Output the (x, y) coordinate of the center of the cell containing the given text.  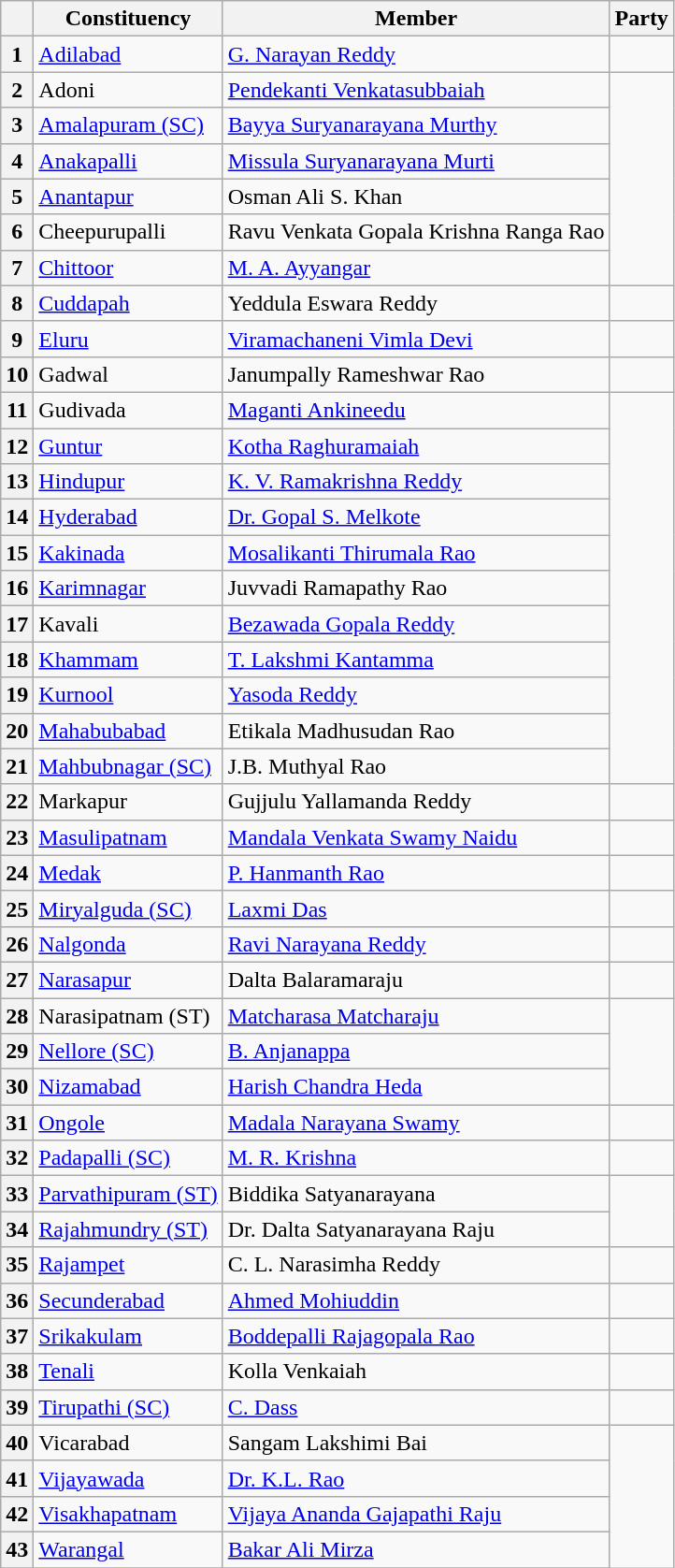
Secunderabad (128, 1300)
Pendekanti Venkatasubbaiah (416, 90)
43 (17, 1549)
Warangal (128, 1549)
38 (17, 1372)
Parvathipuram (ST) (128, 1194)
Anakapalli (128, 161)
14 (17, 517)
Janumpally Rameshwar Rao (416, 374)
M. R. Krishna (416, 1158)
Gadwal (128, 374)
28 (17, 1015)
Visakhapatnam (128, 1514)
Eluru (128, 339)
7 (17, 268)
Cheepurupalli (128, 232)
3 (17, 125)
39 (17, 1407)
5 (17, 196)
Adilabad (128, 54)
4 (17, 161)
Kurnool (128, 695)
Bezawada Gopala Reddy (416, 624)
25 (17, 908)
30 (17, 1087)
Tirupathi (SC) (128, 1407)
29 (17, 1052)
23 (17, 837)
Vijayawada (128, 1478)
6 (17, 232)
Ravi Narayana Reddy (416, 944)
Rajampet (128, 1265)
31 (17, 1123)
B. Anjanappa (416, 1052)
1 (17, 54)
Karimnagar (128, 588)
Biddika Satyanarayana (416, 1194)
32 (17, 1158)
20 (17, 731)
Boddepalli Rajagopala Rao (416, 1336)
34 (17, 1229)
36 (17, 1300)
19 (17, 695)
Hyderabad (128, 517)
Khammam (128, 660)
10 (17, 374)
21 (17, 766)
11 (17, 410)
Amalapuram (SC) (128, 125)
Viramachaneni Vimla Devi (416, 339)
Madala Narayana Swamy (416, 1123)
Kotha Raghuramaiah (416, 446)
Markapur (128, 802)
Mandala Venkata Swamy Naidu (416, 837)
Dr. Gopal S. Melkote (416, 517)
Osman Ali S. Khan (416, 196)
Gujjulu Yallamanda Reddy (416, 802)
Mosalikanti Thirumala Rao (416, 553)
C. L. Narasimha Reddy (416, 1265)
42 (17, 1514)
Nalgonda (128, 944)
Medak (128, 873)
Mahabubabad (128, 731)
G. Narayan Reddy (416, 54)
24 (17, 873)
Etikala Madhusudan Rao (416, 731)
Adoni (128, 90)
Masulipatnam (128, 837)
Dalta Balaramaraju (416, 980)
Mahbubnagar (SC) (128, 766)
35 (17, 1265)
Dr. Dalta Satyanarayana Raju (416, 1229)
P. Hanmanth Rao (416, 873)
15 (17, 553)
Sangam Lakshimi Bai (416, 1443)
Member (416, 19)
Nellore (SC) (128, 1052)
12 (17, 446)
Hindupur (128, 482)
Matcharasa Matcharaju (416, 1015)
41 (17, 1478)
18 (17, 660)
Vicarabad (128, 1443)
Ahmed Mohiuddin (416, 1300)
Miryalguda (SC) (128, 908)
Juvvadi Ramapathy Rao (416, 588)
Nizamabad (128, 1087)
M. A. Ayyangar (416, 268)
13 (17, 482)
Cuddapah (128, 303)
Srikakulam (128, 1336)
Kakinada (128, 553)
27 (17, 980)
Chittoor (128, 268)
Kolla Venkaiah (416, 1372)
Party (641, 19)
C. Dass (416, 1407)
Guntur (128, 446)
J.B. Muthyal Rao (416, 766)
37 (17, 1336)
2 (17, 90)
Missula Suryanarayana Murti (416, 161)
40 (17, 1443)
Anantapur (128, 196)
22 (17, 802)
26 (17, 944)
Rajahmundry (ST) (128, 1229)
Ongole (128, 1123)
Tenali (128, 1372)
Harish Chandra Heda (416, 1087)
Narasapur (128, 980)
Bakar Ali Mirza (416, 1549)
Dr. K.L. Rao (416, 1478)
8 (17, 303)
Bayya Suryanarayana Murthy (416, 125)
Constituency (128, 19)
17 (17, 624)
Yeddula Eswara Reddy (416, 303)
16 (17, 588)
9 (17, 339)
Kavali (128, 624)
Yasoda Reddy (416, 695)
Gudivada (128, 410)
T. Lakshmi Kantamma (416, 660)
Vijaya Ananda Gajapathi Raju (416, 1514)
Maganti Ankineedu (416, 410)
Ravu Venkata Gopala Krishna Ranga Rao (416, 232)
33 (17, 1194)
K. V. Ramakrishna Reddy (416, 482)
Laxmi Das (416, 908)
Narasipatnam (ST) (128, 1015)
Padapalli (SC) (128, 1158)
